Scan for the cell matching the given text and deliver its (x, y) coordinate at center. 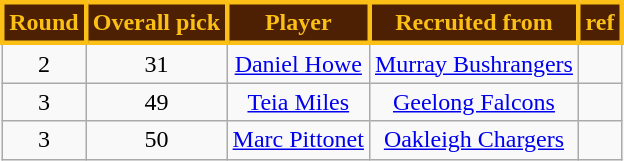
Round (44, 22)
Recruited from (474, 22)
2 (44, 63)
Marc Pittonet (298, 140)
Player (298, 22)
Oakleigh Chargers (474, 140)
Geelong Falcons (474, 102)
50 (156, 140)
Murray Bushrangers (474, 63)
ref (600, 22)
Overall pick (156, 22)
49 (156, 102)
Daniel Howe (298, 63)
31 (156, 63)
Teia Miles (298, 102)
